Identify which cell holds the provided text, then report its [X, Y] central coordinate. 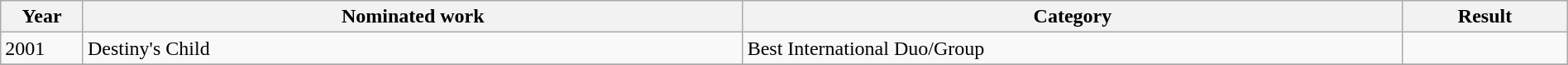
Best International Duo/Group [1073, 48]
Category [1073, 17]
2001 [42, 48]
Destiny's Child [413, 48]
Year [42, 17]
Result [1485, 17]
Nominated work [413, 17]
